Return (x, y) of the center of cell containing provided text 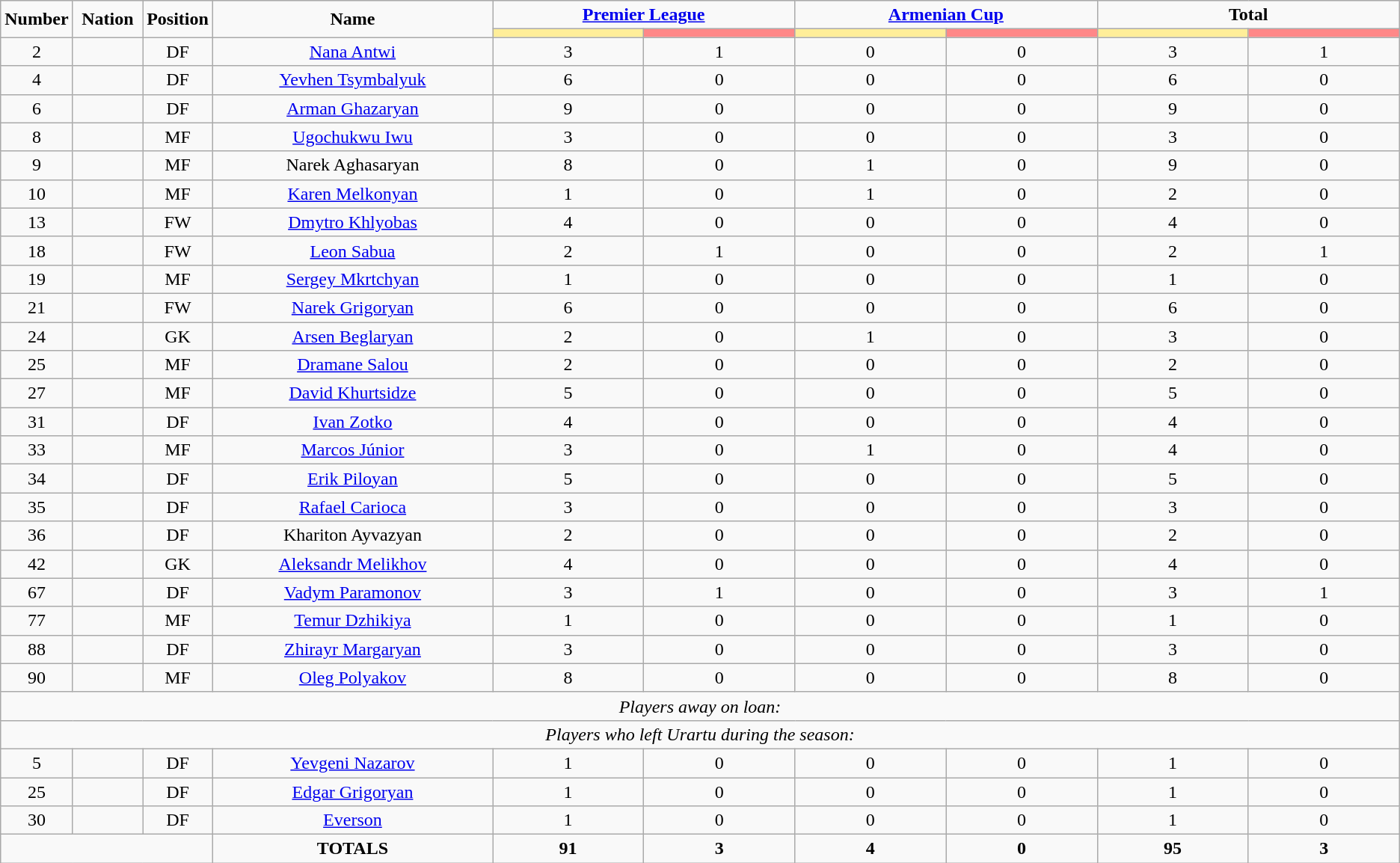
91 (568, 849)
Aleksandr Melikhov (352, 564)
Dmytro Khlyobas (352, 222)
Narek Aghasaryan (352, 165)
Yevgeni Nazarov (352, 763)
24 (37, 336)
Name (352, 19)
Position (178, 19)
Temur Dzhikiya (352, 621)
10 (37, 194)
Rafael Carioca (352, 507)
TOTALS (352, 849)
21 (37, 307)
Total (1248, 15)
Ivan Zotko (352, 422)
Vadym Paramonov (352, 592)
Edgar Grigoryan (352, 792)
Everson (352, 820)
Yevhen Tsymbalyuk (352, 80)
88 (37, 649)
Players who left Urartu during the season: (700, 734)
Marcos Júnior (352, 450)
95 (1173, 849)
Khariton Ayvazyan (352, 535)
Erik Piloyan (352, 479)
Premier League (643, 15)
Nana Antwi (352, 52)
36 (37, 535)
Dramane Salou (352, 365)
Arman Ghazaryan (352, 108)
Arsen Beglaryan (352, 336)
Players away on loan: (700, 706)
35 (37, 507)
77 (37, 621)
Number (37, 19)
27 (37, 393)
90 (37, 678)
Zhirayr Margaryan (352, 649)
Leon Sabua (352, 251)
18 (37, 251)
Armenian Cup (946, 15)
30 (37, 820)
19 (37, 279)
13 (37, 222)
Nation (108, 19)
Ugochukwu Iwu (352, 137)
David Khurtsidze (352, 393)
42 (37, 564)
67 (37, 592)
Narek Grigoryan (352, 307)
33 (37, 450)
Oleg Polyakov (352, 678)
Sergey Mkrtchyan (352, 279)
Karen Melkonyan (352, 194)
31 (37, 422)
34 (37, 479)
